Return [x, y] of the center of cell containing provided text 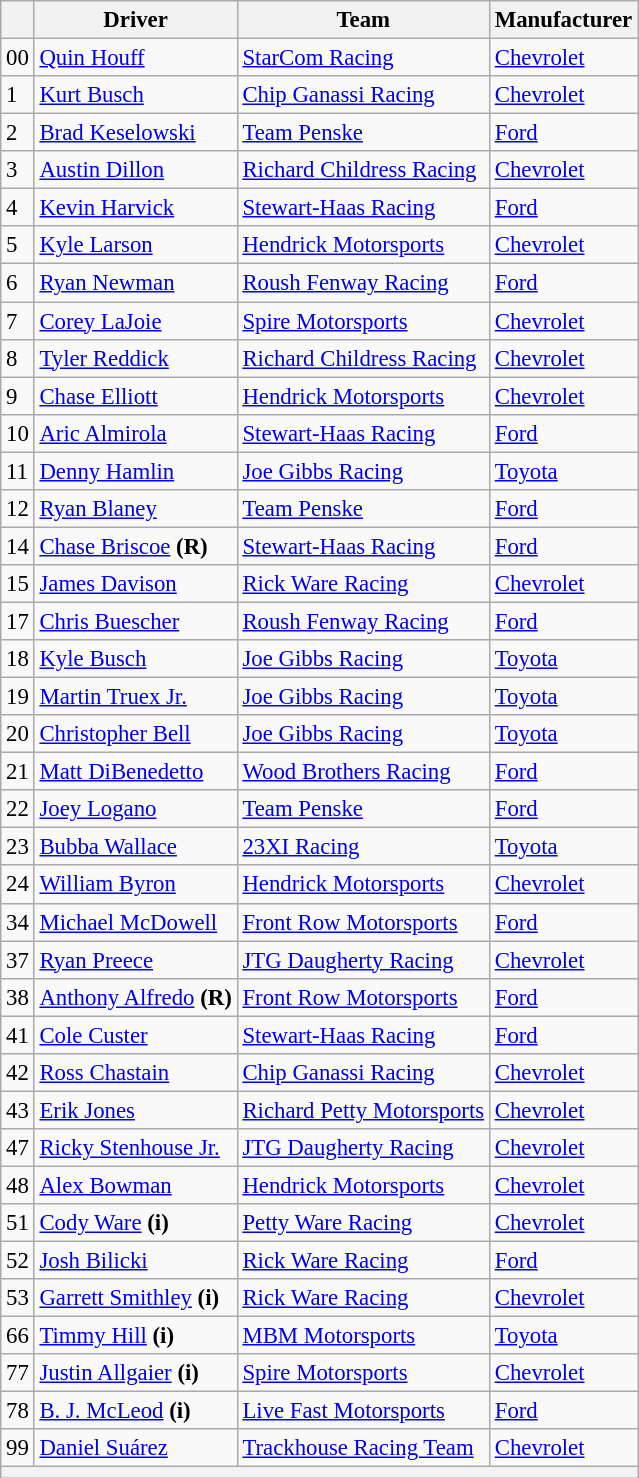
15 [18, 584]
Chase Elliott [136, 396]
51 [18, 1223]
4 [18, 208]
9 [18, 396]
Wood Brothers Racing [363, 772]
Petty Ware Racing [363, 1223]
77 [18, 1373]
12 [18, 509]
William Byron [136, 885]
5 [18, 245]
Martin Truex Jr. [136, 697]
Alex Bowman [136, 1185]
Ryan Preece [136, 960]
Team [363, 20]
Justin Allgaier (i) [136, 1373]
19 [18, 697]
23XI Racing [363, 847]
21 [18, 772]
Anthony Alfredo (R) [136, 997]
23 [18, 847]
48 [18, 1185]
00 [18, 58]
53 [18, 1298]
38 [18, 997]
10 [18, 433]
B. J. McLeod (i) [136, 1411]
17 [18, 621]
Austin Dillon [136, 170]
Josh Bilicki [136, 1261]
Denny Hamlin [136, 471]
Matt DiBenedetto [136, 772]
42 [18, 1073]
34 [18, 922]
1 [18, 95]
Ryan Blaney [136, 509]
Trackhouse Racing Team [363, 1449]
6 [18, 283]
78 [18, 1411]
52 [18, 1261]
Live Fast Motorsports [363, 1411]
3 [18, 170]
Cole Custer [136, 1035]
Manufacturer [563, 20]
Chris Buescher [136, 621]
2 [18, 133]
8 [18, 358]
7 [18, 321]
43 [18, 1110]
18 [18, 659]
Kyle Larson [136, 245]
99 [18, 1449]
Ross Chastain [136, 1073]
Quin Houff [136, 58]
22 [18, 809]
Bubba Wallace [136, 847]
Kurt Busch [136, 95]
Joey Logano [136, 809]
MBM Motorsports [363, 1336]
StarCom Racing [363, 58]
20 [18, 734]
Timmy Hill (i) [136, 1336]
Richard Petty Motorsports [363, 1110]
Kyle Busch [136, 659]
11 [18, 471]
Driver [136, 20]
Cody Ware (i) [136, 1223]
Brad Keselowski [136, 133]
Aric Almirola [136, 433]
James Davison [136, 584]
Corey LaJoie [136, 321]
Chase Briscoe (R) [136, 546]
Garrett Smithley (i) [136, 1298]
Tyler Reddick [136, 358]
Daniel Suárez [136, 1449]
Kevin Harvick [136, 208]
14 [18, 546]
24 [18, 885]
41 [18, 1035]
47 [18, 1148]
Christopher Bell [136, 734]
Michael McDowell [136, 922]
66 [18, 1336]
Ricky Stenhouse Jr. [136, 1148]
Ryan Newman [136, 283]
Erik Jones [136, 1110]
37 [18, 960]
